Capture the cell that displays the provided text and extract its (x, y) central coordinate. 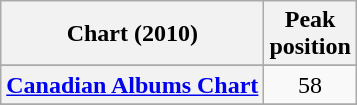
Peakposition (310, 34)
Chart (2010) (132, 34)
Canadian Albums Chart (132, 85)
58 (310, 85)
